Search for the cell housing the specified text and yield its [X, Y] center coordinate. 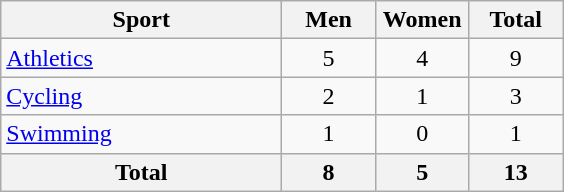
Cycling [142, 96]
2 [329, 96]
Men [329, 20]
0 [422, 134]
3 [516, 96]
Swimming [142, 134]
Sport [142, 20]
8 [329, 172]
Women [422, 20]
Athletics [142, 58]
13 [516, 172]
4 [422, 58]
9 [516, 58]
